Scan for the cell matching the given text and deliver its [x, y] coordinate at center. 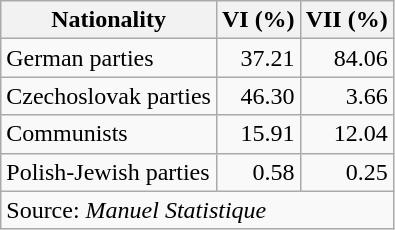
12.04 [346, 134]
VII (%) [346, 20]
0.25 [346, 172]
Polish-Jewish parties [109, 172]
3.66 [346, 96]
VI (%) [258, 20]
German parties [109, 58]
37.21 [258, 58]
46.30 [258, 96]
Communists [109, 134]
Source: Manuel Statistique [197, 210]
84.06 [346, 58]
Nationality [109, 20]
0.58 [258, 172]
15.91 [258, 134]
Czechoslovak parties [109, 96]
